Capture the cell that displays the provided text and extract its (x, y) central coordinate. 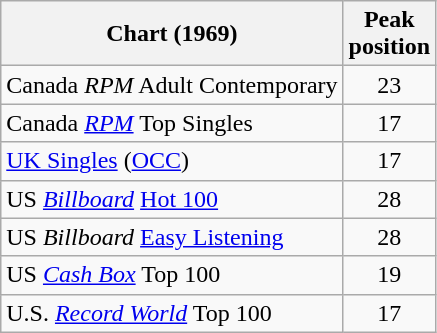
US Billboard Hot 100 (172, 199)
Peakposition (389, 34)
19 (389, 275)
Canada RPM Adult Contemporary (172, 85)
Canada RPM Top Singles (172, 123)
US Cash Box Top 100 (172, 275)
23 (389, 85)
US Billboard Easy Listening (172, 237)
U.S. Record World Top 100 (172, 313)
Chart (1969) (172, 34)
UK Singles (OCC) (172, 161)
